Capture the cell that displays the provided text and extract its [x, y] central coordinate. 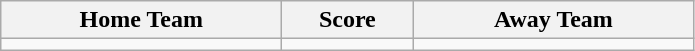
Score [348, 20]
Home Team [142, 20]
Away Team [554, 20]
